For the text-containing cell, return its midpoint in [x, y] coordinate format. 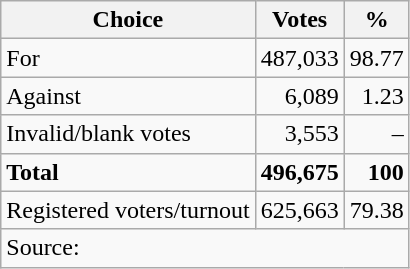
Source: [205, 248]
1.23 [376, 96]
6,089 [300, 96]
Votes [300, 20]
98.77 [376, 58]
For [128, 58]
% [376, 20]
496,675 [300, 172]
Registered voters/turnout [128, 210]
– [376, 134]
Choice [128, 20]
Total [128, 172]
Invalid/blank votes [128, 134]
3,553 [300, 134]
79.38 [376, 210]
625,663 [300, 210]
Against [128, 96]
100 [376, 172]
487,033 [300, 58]
